Locate the cell with the specified text and output its (x, y) center coordinate. 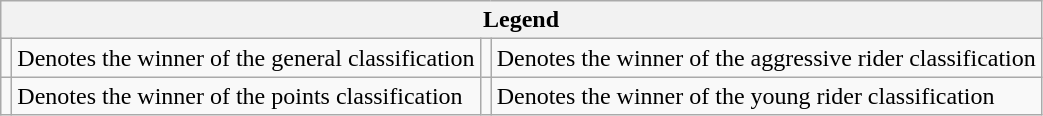
Denotes the winner of the points classification (246, 96)
Denotes the winner of the young rider classification (766, 96)
Legend (522, 20)
Denotes the winner of the aggressive rider classification (766, 58)
Denotes the winner of the general classification (246, 58)
